Provide the [x, y] coordinate of the cell's center where the given text is located.  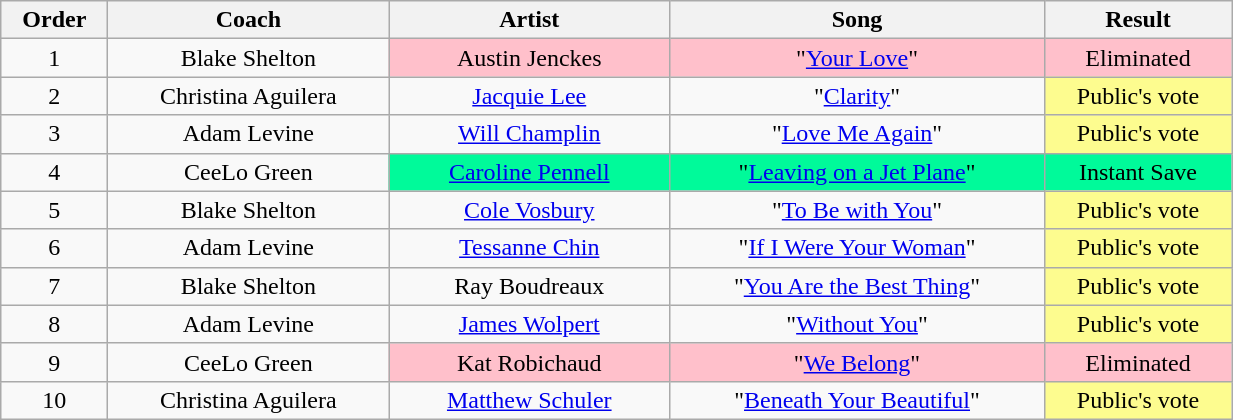
6 [54, 248]
8 [54, 324]
"If I Were Your Woman" [858, 248]
"You Are the Best Thing" [858, 286]
James Wolpert [530, 324]
Matthew Schuler [530, 400]
"Without You" [858, 324]
9 [54, 362]
Result [1138, 20]
"Clarity" [858, 96]
1 [54, 58]
"Leaving on a Jet Plane" [858, 172]
7 [54, 286]
Austin Jenckes [530, 58]
5 [54, 210]
Instant Save [1138, 172]
Caroline Pennell [530, 172]
Jacquie Lee [530, 96]
Ray Boudreaux [530, 286]
4 [54, 172]
"Love Me Again" [858, 134]
Kat Robichaud [530, 362]
2 [54, 96]
"We Belong" [858, 362]
Song [858, 20]
Cole Vosbury [530, 210]
Tessanne Chin [530, 248]
Will Champlin [530, 134]
"Your Love" [858, 58]
Coach [248, 20]
10 [54, 400]
"To Be with You" [858, 210]
Order [54, 20]
3 [54, 134]
"Beneath Your Beautiful" [858, 400]
Artist [530, 20]
